Output the (x, y) coordinate of the center of the cell containing the given text.  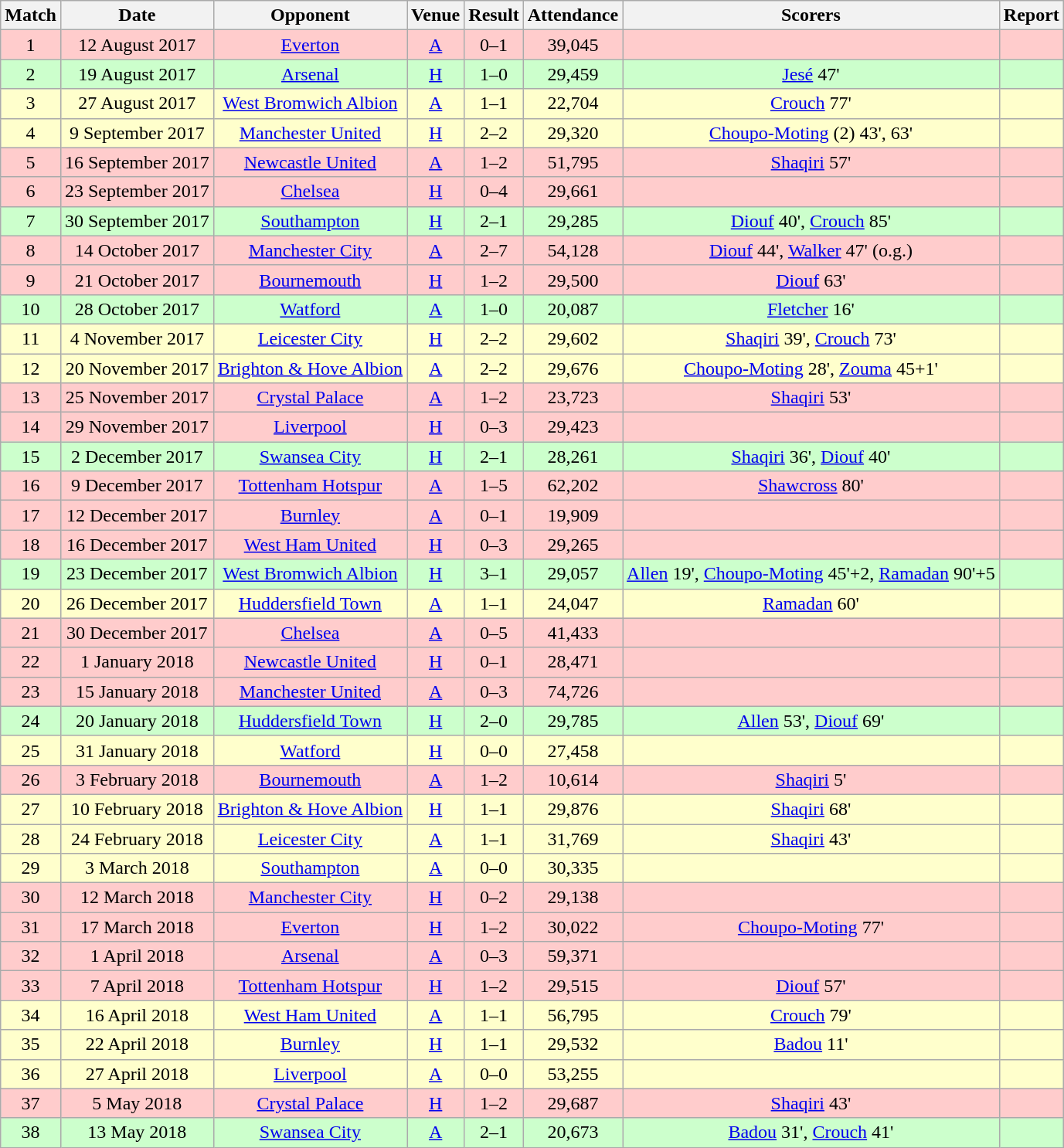
32 (31, 956)
41,433 (573, 633)
Shaqiri 53' (811, 398)
27 April 2018 (137, 1074)
24,047 (573, 603)
30 December 2017 (137, 633)
Shaqiri 68' (811, 809)
Diouf 44', Walker 47' (o.g.) (811, 250)
62,202 (573, 486)
29,602 (573, 338)
3 (31, 104)
0–4 (494, 192)
Fletcher 16' (811, 309)
3 March 2018 (137, 868)
29,057 (573, 574)
Shaqiri 57' (811, 162)
30 (31, 898)
28,471 (573, 662)
Allen 53', Diouf 69' (811, 721)
Attendance (573, 15)
Shaqiri 5' (811, 779)
2 December 2017 (137, 457)
37 (31, 1103)
Venue (436, 15)
28 (31, 838)
18 (31, 545)
29,676 (573, 369)
Diouf 57' (811, 986)
29,320 (573, 133)
10 February 2018 (137, 809)
2–7 (494, 250)
Badou 31', Crouch 41' (811, 1133)
Allen 19', Choupo-Moting 45'+2, Ramadan 90'+5 (811, 574)
20,673 (573, 1133)
23,723 (573, 398)
9 (31, 280)
Crouch 79' (811, 1015)
53,255 (573, 1074)
1 (31, 45)
29,876 (573, 809)
29,265 (573, 545)
7 April 2018 (137, 986)
11 (31, 338)
Badou 11' (811, 1044)
10 (31, 309)
31 (31, 927)
30 September 2017 (137, 221)
34 (31, 1015)
Result (494, 15)
1–5 (494, 486)
Choupo-Moting (2) 43', 63' (811, 133)
29,423 (573, 427)
16 September 2017 (137, 162)
22 (31, 662)
29 November 2017 (137, 427)
20 (31, 603)
25 (31, 750)
5 (31, 162)
4 November 2017 (137, 338)
Diouf 63' (811, 280)
Ramadan 60' (811, 603)
29,661 (573, 192)
14 October 2017 (137, 250)
12 August 2017 (137, 45)
39,045 (573, 45)
Match (31, 15)
26 December 2017 (137, 603)
12 December 2017 (137, 515)
21 (31, 633)
30,022 (573, 927)
5 May 2018 (137, 1103)
27,458 (573, 750)
0–2 (494, 898)
26 (31, 779)
Report (1031, 15)
29,500 (573, 280)
23 December 2017 (137, 574)
7 (31, 221)
20 November 2017 (137, 369)
16 December 2017 (137, 545)
1 January 2018 (137, 662)
9 September 2017 (137, 133)
Date (137, 15)
Scorers (811, 15)
25 November 2017 (137, 398)
29,687 (573, 1103)
20 January 2018 (137, 721)
30,335 (573, 868)
24 February 2018 (137, 838)
19 August 2017 (137, 74)
29,532 (573, 1044)
13 (31, 398)
Choupo-Moting 28', Zouma 45+1' (811, 369)
29,459 (573, 74)
38 (31, 1133)
33 (31, 986)
74,726 (573, 691)
1 April 2018 (137, 956)
31 January 2018 (137, 750)
Jesé 47' (811, 74)
19,909 (573, 515)
12 (31, 369)
22,704 (573, 104)
2 (31, 74)
22 April 2018 (137, 1044)
23 September 2017 (137, 192)
6 (31, 192)
Shaqiri 39', Crouch 73' (811, 338)
28 October 2017 (137, 309)
13 May 2018 (137, 1133)
27 August 2017 (137, 104)
29,785 (573, 721)
4 (31, 133)
17 (31, 515)
59,371 (573, 956)
10,614 (573, 779)
Shaqiri 36', Diouf 40' (811, 457)
51,795 (573, 162)
2–0 (494, 721)
29,138 (573, 898)
Diouf 40', Crouch 85' (811, 221)
17 March 2018 (137, 927)
15 January 2018 (137, 691)
3–1 (494, 574)
24 (31, 721)
21 October 2017 (137, 280)
35 (31, 1044)
9 December 2017 (137, 486)
20,087 (573, 309)
Opponent (310, 15)
16 April 2018 (137, 1015)
Crouch 77' (811, 104)
54,128 (573, 250)
23 (31, 691)
12 March 2018 (137, 898)
29,515 (573, 986)
27 (31, 809)
3 February 2018 (137, 779)
Choupo-Moting 77' (811, 927)
15 (31, 457)
31,769 (573, 838)
28,261 (573, 457)
16 (31, 486)
56,795 (573, 1015)
29,285 (573, 221)
0–5 (494, 633)
Shawcross 80' (811, 486)
29 (31, 868)
8 (31, 250)
14 (31, 427)
36 (31, 1074)
19 (31, 574)
